Locate the cell with the specified text and output its [X, Y] center coordinate. 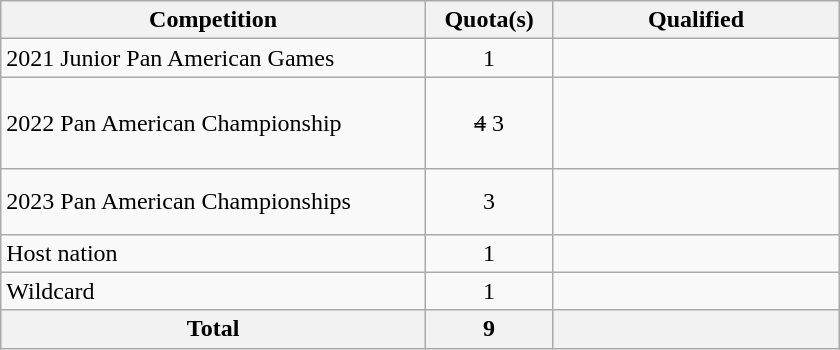
Wildcard [214, 291]
Host nation [214, 253]
9 [488, 329]
Quota(s) [488, 20]
Competition [214, 20]
2023 Pan American Championships [214, 202]
2021 Junior Pan American Games [214, 58]
3 [488, 202]
Total [214, 329]
Qualified [696, 20]
4 3 [488, 123]
2022 Pan American Championship [214, 123]
